Output the [X, Y] coordinate of the center of the cell containing the given text.  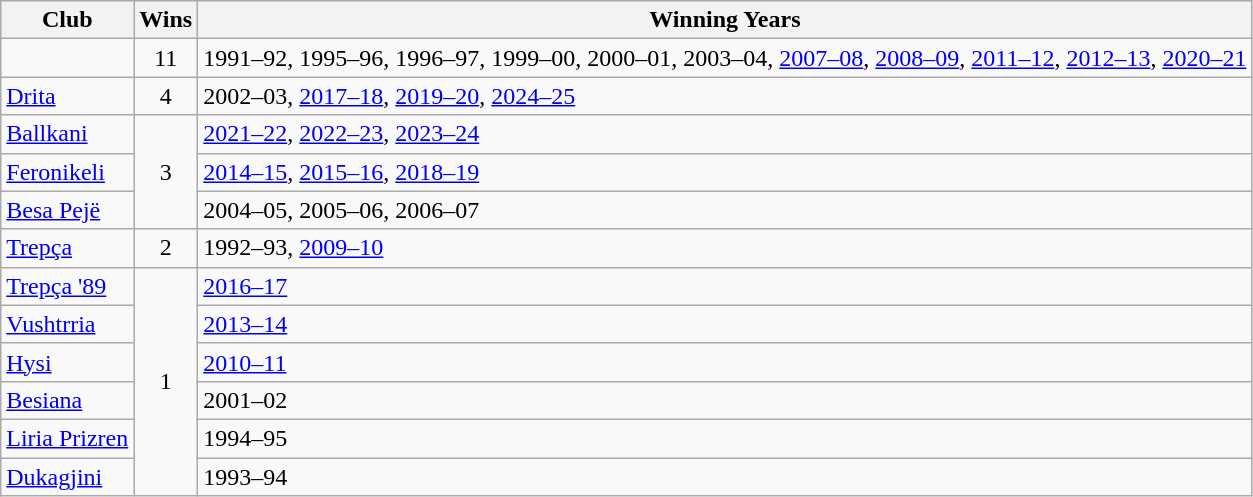
3 [166, 172]
2002–03, 2017–18, 2019–20, 2024–25 [725, 96]
Drita [68, 96]
Dukagjini [68, 477]
Wins [166, 20]
Hysi [68, 362]
2004–05, 2005–06, 2006–07 [725, 210]
2014–15, 2015–16, 2018–19 [725, 172]
2 [166, 248]
1994–95 [725, 438]
Liria Prizren [68, 438]
Club [68, 20]
2021–22, 2022–23, 2023–24 [725, 134]
Besa Pejë [68, 210]
1991–92, 1995–96, 1996–97, 1999–00, 2000–01, 2003–04, 2007–08, 2008–09, 2011–12, 2012–13, 2020–21 [725, 58]
Trepça '89 [68, 286]
1992–93, 2009–10 [725, 248]
Feronikeli [68, 172]
2013–14 [725, 324]
Besiana [68, 400]
2016–17 [725, 286]
4 [166, 96]
2010–11 [725, 362]
11 [166, 58]
Ballkani [68, 134]
Vushtrria [68, 324]
1 [166, 381]
Winning Years [725, 20]
1993–94 [725, 477]
Trepça [68, 248]
2001–02 [725, 400]
